Identify which cell holds the provided text, then report its [x, y] central coordinate. 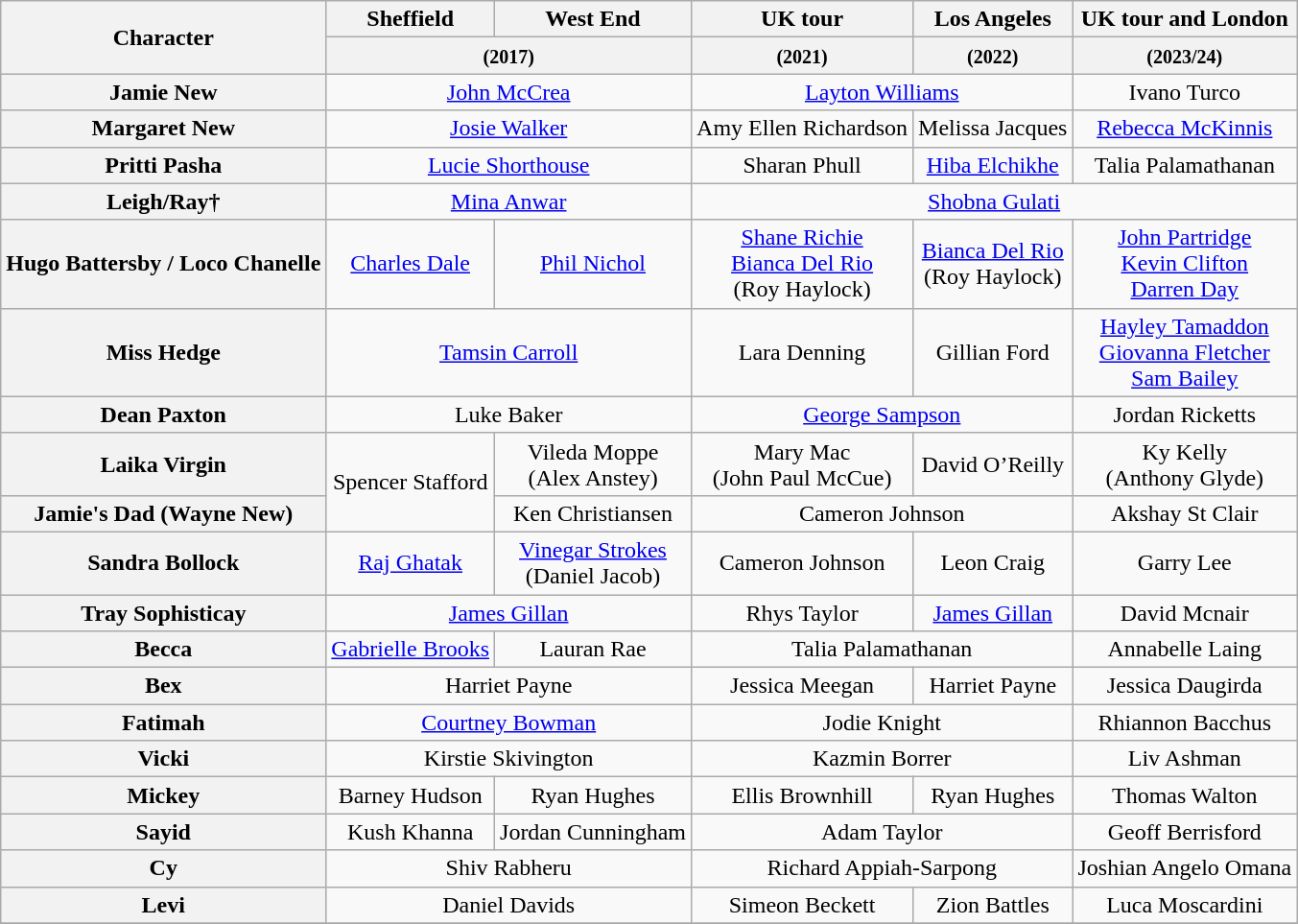
Courtney Bowman [508, 723]
Dean Paxton [163, 415]
Gabrielle Brooks [411, 650]
Lara Denning [802, 352]
Jordan Cunningham [593, 832]
Joshian Angelo Omana [1185, 868]
Pritti Pasha [163, 165]
Rhys Taylor [802, 613]
Simeon Beckett [802, 905]
Vinegar Strokes(Daniel Jacob) [593, 562]
Melissa Jacques [993, 129]
David O’Reilly [993, 464]
Sayid [163, 832]
Ellis Brownhill [802, 795]
Lucie Shorthouse [508, 165]
Layton Williams [883, 92]
Jodie Knight [883, 723]
Adam Taylor [883, 832]
Akshay St Clair [1185, 513]
Liv Ashman [1185, 759]
Laika Virgin [163, 464]
Fatimah [163, 723]
Daniel Davids [508, 905]
UK tour [802, 19]
John PartridgeKevin CliftonDarren Day [1185, 264]
Spencer Stafford [411, 482]
Garry Lee [1185, 562]
(2022) [993, 56]
Thomas Walton [1185, 795]
(2017) [508, 56]
Rebecca McKinnis [1185, 129]
Phil Nichol [593, 264]
Margaret New [163, 129]
Kush Khanna [411, 832]
John McCrea [508, 92]
Rhiannon Bacchus [1185, 723]
Jessica Daugirda [1185, 686]
Miss Hedge [163, 352]
Mickey [163, 795]
Sheffield [411, 19]
Hugo Battersby / Loco Chanelle [163, 264]
(2021) [802, 56]
Mina Anwar [508, 201]
George Sampson [883, 415]
Leon Craig [993, 562]
Geoff Berrisford [1185, 832]
Bex [163, 686]
Bianca Del Rio(Roy Haylock) [993, 264]
Ken Christiansen [593, 513]
Raj Ghatak [411, 562]
Sandra Bollock [163, 562]
Character [163, 37]
David Mcnair [1185, 613]
Amy Ellen Richardson [802, 129]
Barney Hudson [411, 795]
Cy [163, 868]
Jamie's Dad (Wayne New) [163, 513]
Sharan Phull [802, 165]
Vicki [163, 759]
Tray Sophisticay [163, 613]
Ky Kelly(Anthony Glyde) [1185, 464]
Hiba Elchikhe [993, 165]
Kirstie Skivington [508, 759]
Ivano Turco [1185, 92]
Shane RichieBianca Del Rio(Roy Haylock) [802, 264]
UK tour and London [1185, 19]
Luke Baker [508, 415]
Los Angeles [993, 19]
Becca [163, 650]
Shobna Gulati [994, 201]
Josie Walker [508, 129]
Charles Dale [411, 264]
Kazmin Borrer [883, 759]
Zion Battles [993, 905]
Leigh/Ray† [163, 201]
Hayley TamaddonGiovanna FletcherSam Bailey [1185, 352]
Vileda Moppe(Alex Anstey) [593, 464]
Jessica Meegan [802, 686]
West End [593, 19]
Jordan Ricketts [1185, 415]
Shiv Rabheru [508, 868]
Lauran Rae [593, 650]
Annabelle Laing [1185, 650]
Luca Moscardini [1185, 905]
Gillian Ford [993, 352]
Mary Mac(John Paul McCue) [802, 464]
Jamie New [163, 92]
(2023/24) [1185, 56]
Tamsin Carroll [508, 352]
Levi [163, 905]
Richard Appiah-Sarpong [883, 868]
